Determine the (x, y) coordinate at the center of the cell enclosing the given text.  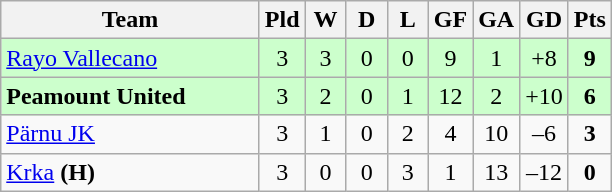
Pärnu JK (130, 134)
–6 (544, 134)
Krka (H) (130, 172)
10 (496, 134)
Pld (282, 20)
Rayo Vallecano (130, 58)
GA (496, 20)
+8 (544, 58)
–12 (544, 172)
Peamount United (130, 96)
6 (590, 96)
13 (496, 172)
W (326, 20)
12 (450, 96)
GD (544, 20)
Pts (590, 20)
GF (450, 20)
Team (130, 20)
+10 (544, 96)
4 (450, 134)
L (408, 20)
D (366, 20)
